Locate the cell with the specified text and output its (X, Y) center coordinate. 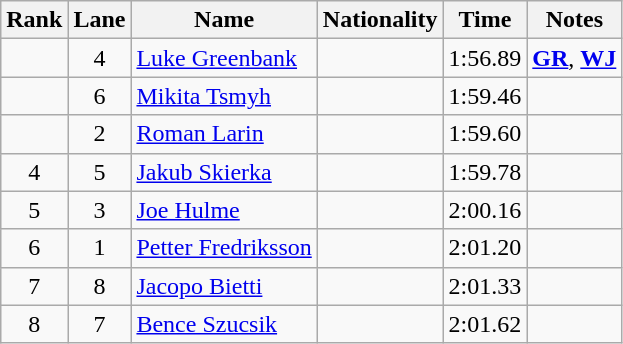
Time (485, 20)
1:59.46 (485, 96)
Joe Hulme (224, 210)
Notes (574, 20)
2:01.33 (485, 286)
GR, WJ (574, 58)
2:01.62 (485, 324)
1:56.89 (485, 58)
Nationality (380, 20)
Rank (34, 20)
Roman Larin (224, 134)
2:01.20 (485, 248)
Mikita Tsmyh (224, 96)
Jakub Skierka (224, 172)
Name (224, 20)
Lane (100, 20)
Bence Szucsik (224, 324)
1:59.60 (485, 134)
Petter Fredriksson (224, 248)
Jacopo Bietti (224, 286)
2 (100, 134)
1 (100, 248)
3 (100, 210)
1:59.78 (485, 172)
Luke Greenbank (224, 58)
2:00.16 (485, 210)
